Scan for the cell matching the given text and deliver its [x, y] coordinate at center. 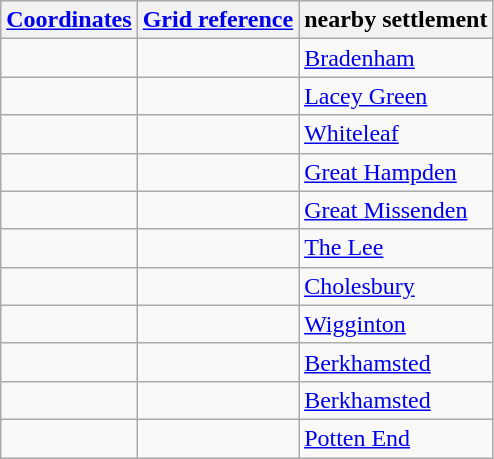
Bradenham [396, 58]
Wigginton [396, 324]
The Lee [396, 248]
Potten End [396, 438]
Lacey Green [396, 96]
nearby settlement [396, 20]
Cholesbury [396, 286]
Great Missenden [396, 210]
Grid reference [218, 20]
Coordinates [69, 20]
Great Hampden [396, 172]
Whiteleaf [396, 134]
